Search for the cell housing the specified text and yield its (x, y) center coordinate. 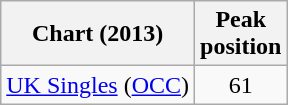
Chart (2013) (98, 34)
61 (241, 85)
Peakposition (241, 34)
UK Singles (OCC) (98, 85)
